Provide the [x, y] coordinate of the cell's center where the given text is located.  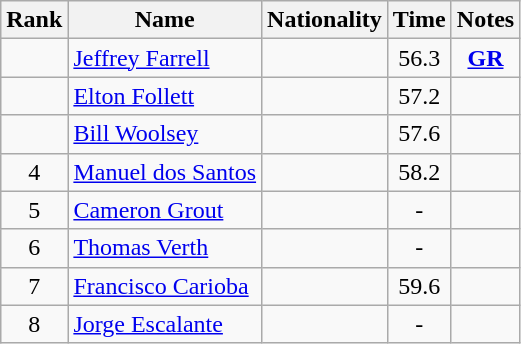
Jorge Escalante [165, 324]
59.6 [419, 286]
7 [34, 286]
Jeffrey Farrell [165, 58]
Nationality [325, 20]
8 [34, 324]
GR [485, 58]
Elton Follett [165, 96]
57.2 [419, 96]
4 [34, 172]
Name [165, 20]
Manuel dos Santos [165, 172]
6 [34, 248]
Francisco Carioba [165, 286]
Cameron Grout [165, 210]
56.3 [419, 58]
58.2 [419, 172]
Time [419, 20]
Thomas Verth [165, 248]
5 [34, 210]
Rank [34, 20]
Notes [485, 20]
Bill Woolsey [165, 134]
57.6 [419, 134]
